For the text-containing cell, return its midpoint in (X, Y) coordinate format. 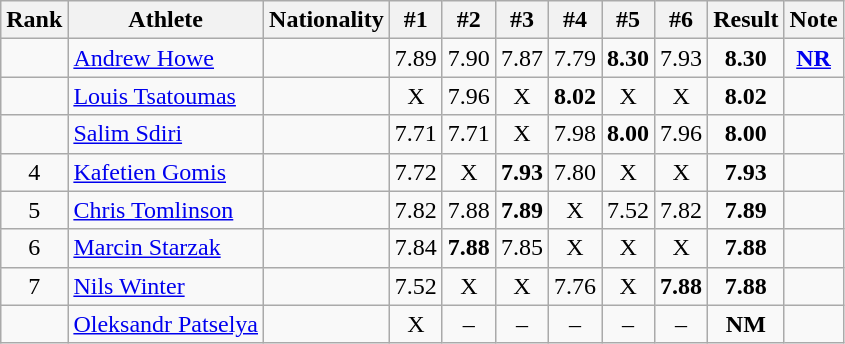
7.87 (522, 58)
Nils Winter (166, 286)
Result (746, 20)
7.98 (574, 134)
#3 (522, 20)
7.80 (574, 172)
NR (814, 58)
5 (34, 210)
Kafetien Gomis (166, 172)
7.85 (522, 248)
Louis Tsatoumas (166, 96)
7.84 (416, 248)
4 (34, 172)
#2 (468, 20)
Chris Tomlinson (166, 210)
#6 (682, 20)
Athlete (166, 20)
7.90 (468, 58)
7.76 (574, 286)
Oleksandr Patselya (166, 324)
Note (814, 20)
#1 (416, 20)
Marcin Starzak (166, 248)
#5 (628, 20)
NM (746, 324)
Nationality (327, 20)
6 (34, 248)
7 (34, 286)
Andrew Howe (166, 58)
7.79 (574, 58)
Salim Sdiri (166, 134)
Rank (34, 20)
7.72 (416, 172)
#4 (574, 20)
